Search for the cell housing the specified text and yield its [x, y] center coordinate. 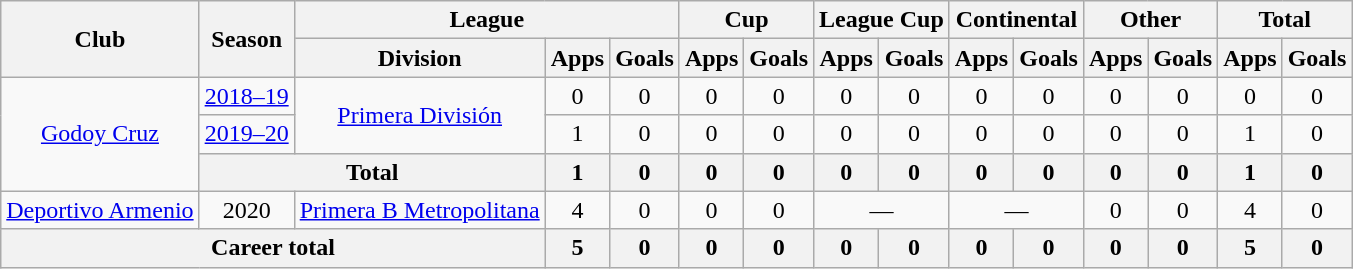
League Cup [882, 20]
Season [246, 39]
Primera B Metropolitana [420, 210]
Other [1150, 20]
League [486, 20]
2018–19 [246, 96]
Career total [273, 248]
Continental [1016, 20]
Godoy Cruz [100, 134]
Club [100, 39]
2019–20 [246, 134]
2020 [246, 210]
Deportivo Armenio [100, 210]
Division [420, 58]
Primera División [420, 115]
Cup [746, 20]
